Find where the given text appears and provide that cell's center as [X, Y] coordinate. 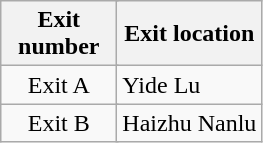
Yide Lu [190, 85]
Exit location [190, 34]
Haizhu Nanlu [190, 123]
Exit B [59, 123]
Exit A [59, 85]
Exit number [59, 34]
